Detect which cell encompasses the target text, then output its [x, y] center coordinate. 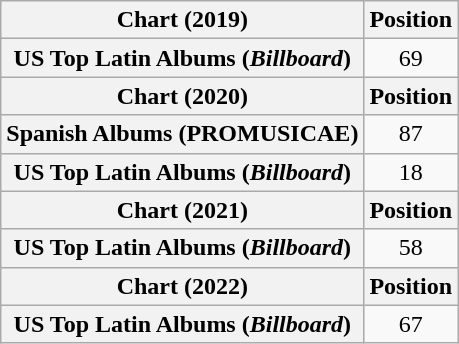
Chart (2020) [182, 96]
67 [411, 324]
18 [411, 172]
Spanish Albums (PROMUSICAE) [182, 134]
Chart (2019) [182, 20]
87 [411, 134]
58 [411, 248]
Chart (2021) [182, 210]
69 [411, 58]
Chart (2022) [182, 286]
